Locate the cell with the specified text and output its [X, Y] center coordinate. 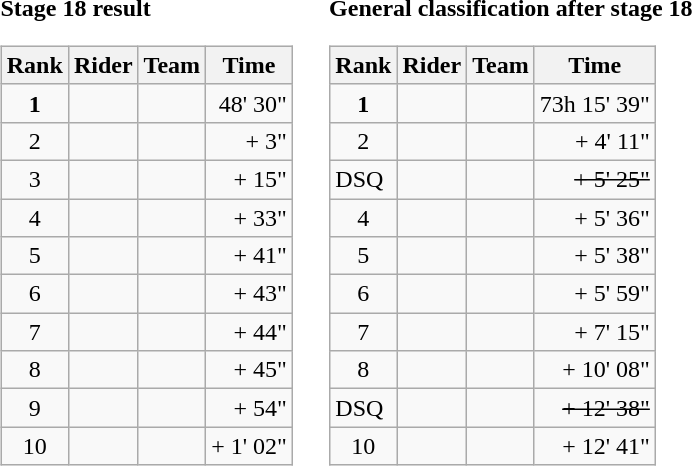
+ 4' 11" [594, 141]
+ 15" [250, 179]
+ 5' 36" [594, 217]
3 [34, 179]
+ 41" [250, 256]
+ 7' 15" [594, 332]
+ 3" [250, 141]
+ 12' 41" [594, 446]
+ 10' 08" [594, 370]
+ 33" [250, 217]
+ 45" [250, 370]
+ 12' 38" [594, 408]
+ 5' 25" [594, 179]
+ 44" [250, 332]
73h 15' 39" [594, 103]
+ 54" [250, 408]
9 [34, 408]
+ 5' 59" [594, 294]
+ 43" [250, 294]
+ 1' 02" [250, 446]
48' 30" [250, 103]
+ 5' 38" [594, 256]
